Extract the [X, Y] coordinate from the center of the cell holding the provided text.  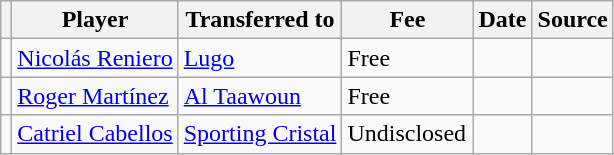
Nicolás Reniero [95, 58]
Date [502, 20]
Source [572, 20]
Player [95, 20]
Roger Martínez [95, 96]
Al Taawoun [260, 96]
Lugo [260, 58]
Sporting Cristal [260, 134]
Fee [408, 20]
Transferred to [260, 20]
Undisclosed [408, 134]
Catriel Cabellos [95, 134]
